Return (x, y) of the center of cell containing provided text 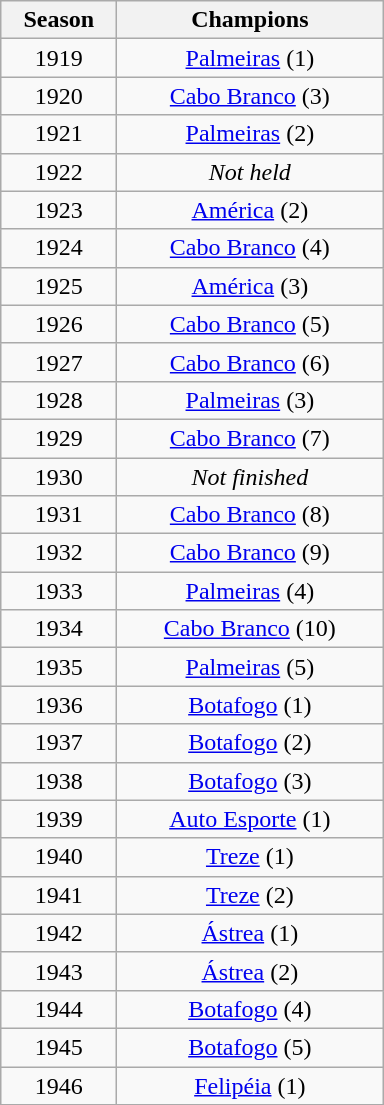
Cabo Branco (9) (250, 553)
Not finished (250, 477)
Auto Esporte (1) (250, 819)
1946 (59, 1085)
Botafogo (2) (250, 743)
1920 (59, 96)
Botafogo (1) (250, 705)
Champions (250, 20)
Not held (250, 172)
1942 (59, 933)
1939 (59, 819)
1922 (59, 172)
América (3) (250, 286)
Ástrea (1) (250, 933)
Cabo Branco (6) (250, 362)
Treze (2) (250, 895)
Palmeiras (4) (250, 591)
1924 (59, 248)
1936 (59, 705)
1938 (59, 781)
1933 (59, 591)
Palmeiras (2) (250, 134)
1931 (59, 515)
Cabo Branco (3) (250, 96)
1941 (59, 895)
Cabo Branco (10) (250, 629)
1919 (59, 58)
Treze (1) (250, 857)
Cabo Branco (4) (250, 248)
1926 (59, 324)
Palmeiras (1) (250, 58)
1927 (59, 362)
Felipéia (1) (250, 1085)
Botafogo (3) (250, 781)
Season (59, 20)
1928 (59, 400)
1930 (59, 477)
Ástrea (2) (250, 971)
Botafogo (5) (250, 1047)
1923 (59, 210)
1929 (59, 438)
América (2) (250, 210)
1944 (59, 1009)
1935 (59, 667)
1921 (59, 134)
Botafogo (4) (250, 1009)
1932 (59, 553)
Palmeiras (3) (250, 400)
1937 (59, 743)
1934 (59, 629)
1943 (59, 971)
Cabo Branco (8) (250, 515)
Cabo Branco (5) (250, 324)
Cabo Branco (7) (250, 438)
1945 (59, 1047)
1925 (59, 286)
1940 (59, 857)
Palmeiras (5) (250, 667)
